Scan for the cell matching the given text and deliver its (x, y) coordinate at center. 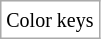
Color keys (50, 20)
